Search for the cell housing the specified text and yield its (X, Y) center coordinate. 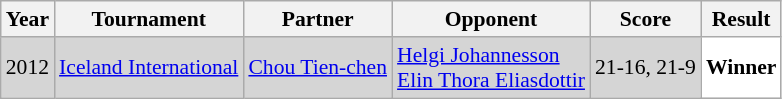
Chou Tien-chen (318, 68)
Year (28, 19)
Winner (742, 68)
Tournament (148, 19)
Opponent (491, 19)
21-16, 21-9 (646, 68)
Result (742, 19)
Score (646, 19)
Helgi Johannesson Elin Thora Eliasdottir (491, 68)
2012 (28, 68)
Iceland International (148, 68)
Partner (318, 19)
